Extract the (x, y) coordinate from the center of the cell holding the provided text.  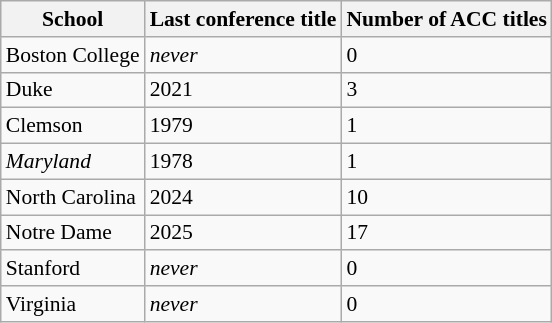
Number of ACC titles (446, 19)
3 (446, 90)
2021 (244, 90)
Maryland (73, 162)
Notre Dame (73, 233)
17 (446, 233)
10 (446, 197)
Virginia (73, 304)
School (73, 19)
2025 (244, 233)
Clemson (73, 126)
1978 (244, 162)
Boston College (73, 55)
North Carolina (73, 197)
2024 (244, 197)
Duke (73, 90)
Last conference title (244, 19)
1979 (244, 126)
Stanford (73, 269)
